Provide the (x, y) coordinate of the cell's center where the given text is located.  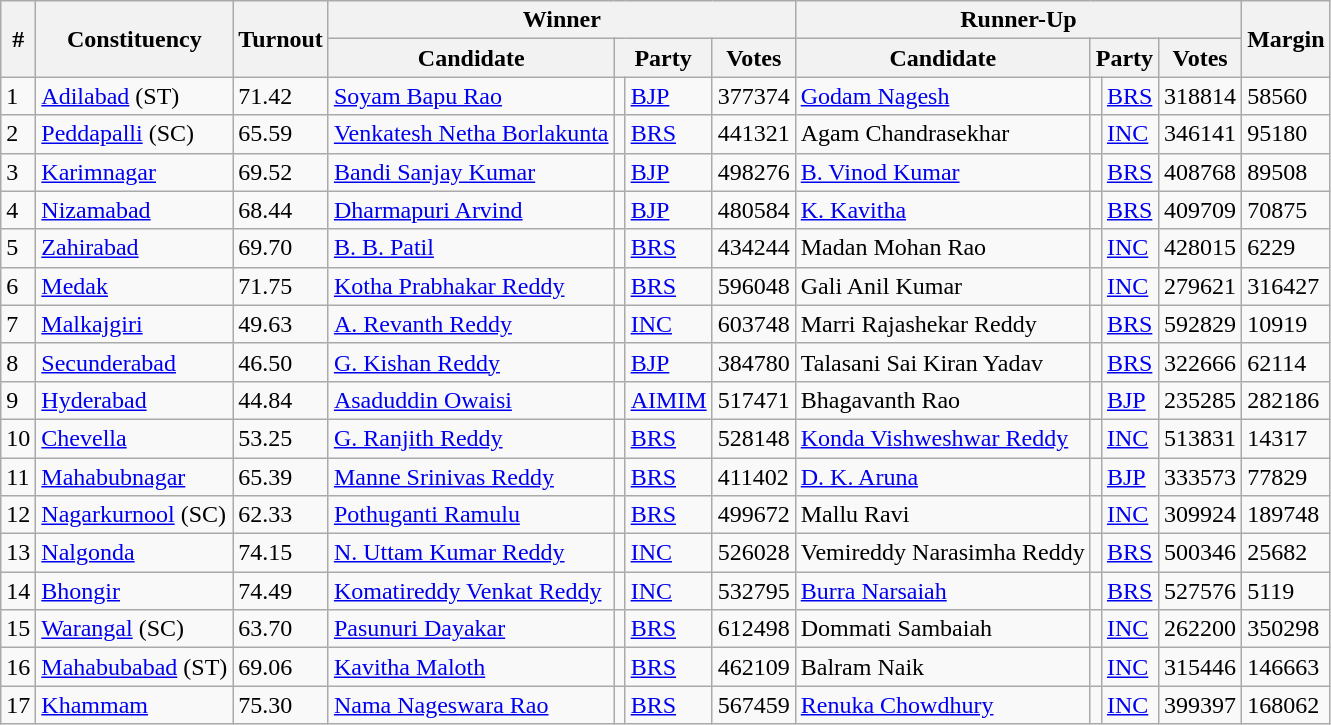
65.39 (281, 477)
316427 (1286, 286)
A. Revanth Reddy (471, 324)
Gali Anil Kumar (942, 286)
Kavitha Maloth (471, 667)
5 (18, 248)
8 (18, 362)
434244 (754, 248)
12 (18, 515)
46.50 (281, 362)
612498 (754, 629)
71.75 (281, 286)
Zahirabad (134, 248)
44.84 (281, 400)
6229 (1286, 248)
168062 (1286, 705)
9 (18, 400)
Nagarkurnool (SC) (134, 515)
411402 (754, 477)
527576 (1200, 591)
408768 (1200, 172)
Komatireddy Venkat Reddy (471, 591)
89508 (1286, 172)
70875 (1286, 210)
13 (18, 553)
Medak (134, 286)
Bhagavanth Rao (942, 400)
499672 (754, 515)
Agam Chandrasekhar (942, 134)
592829 (1200, 324)
63.70 (281, 629)
15 (18, 629)
498276 (754, 172)
441321 (754, 134)
1 (18, 96)
Konda Vishweshwar Reddy (942, 438)
49.63 (281, 324)
Bhongir (134, 591)
462109 (754, 667)
Asaduddin Owaisi (471, 400)
Dharmapuri Arvind (471, 210)
Constituency (134, 39)
146663 (1286, 667)
Secunderabad (134, 362)
Malkajgiri (134, 324)
Marri Rajashekar Reddy (942, 324)
14317 (1286, 438)
Winner (562, 20)
77829 (1286, 477)
346141 (1200, 134)
Vemireddy Narasimha Reddy (942, 553)
25682 (1286, 553)
567459 (754, 705)
235285 (1200, 400)
Soyam Bapu Rao (471, 96)
596048 (754, 286)
62114 (1286, 362)
69.70 (281, 248)
Warangal (SC) (134, 629)
17 (18, 705)
74.49 (281, 591)
315446 (1200, 667)
4 (18, 210)
Runner-Up (1018, 20)
Mahabubabad (ST) (134, 667)
69.52 (281, 172)
262200 (1200, 629)
Renuka Chowdhury (942, 705)
528148 (754, 438)
2 (18, 134)
N. Uttam Kumar Reddy (471, 553)
Talasani Sai Kiran Yadav (942, 362)
Adilabad (ST) (134, 96)
Nalgonda (134, 553)
65.59 (281, 134)
11 (18, 477)
74.15 (281, 553)
B. B. Patil (471, 248)
10919 (1286, 324)
Venkatesh Netha Borlakunta (471, 134)
Khammam (134, 705)
71.42 (281, 96)
Nizamabad (134, 210)
# (18, 39)
318814 (1200, 96)
6 (18, 286)
Pothuganti Ramulu (471, 515)
333573 (1200, 477)
B. Vinod Kumar (942, 172)
14 (18, 591)
K. Kavitha (942, 210)
Pasunuri Dayakar (471, 629)
Turnout (281, 39)
Madan Mohan Rao (942, 248)
384780 (754, 362)
513831 (1200, 438)
189748 (1286, 515)
Karimnagar (134, 172)
AIMIM (668, 400)
603748 (754, 324)
Mallu Ravi (942, 515)
Hyderabad (134, 400)
16 (18, 667)
G. Ranjith Reddy (471, 438)
500346 (1200, 553)
Chevella (134, 438)
75.30 (281, 705)
3 (18, 172)
Balram Naik (942, 667)
Burra Narsaiah (942, 591)
58560 (1286, 96)
Margin (1286, 39)
409709 (1200, 210)
428015 (1200, 248)
377374 (754, 96)
309924 (1200, 515)
526028 (754, 553)
53.25 (281, 438)
279621 (1200, 286)
Manne Srinivas Reddy (471, 477)
7 (18, 324)
532795 (754, 591)
68.44 (281, 210)
10 (18, 438)
D. K. Aruna (942, 477)
Mahabubnagar (134, 477)
62.33 (281, 515)
350298 (1286, 629)
5119 (1286, 591)
517471 (754, 400)
95180 (1286, 134)
322666 (1200, 362)
399397 (1200, 705)
Nama Nageswara Rao (471, 705)
Godam Nagesh (942, 96)
Peddapalli (SC) (134, 134)
282186 (1286, 400)
69.06 (281, 667)
Dommati Sambaiah (942, 629)
Kotha Prabhakar Reddy (471, 286)
480584 (754, 210)
G. Kishan Reddy (471, 362)
Bandi Sanjay Kumar (471, 172)
